Find where the given text appears and provide that cell's center as [X, Y] coordinate. 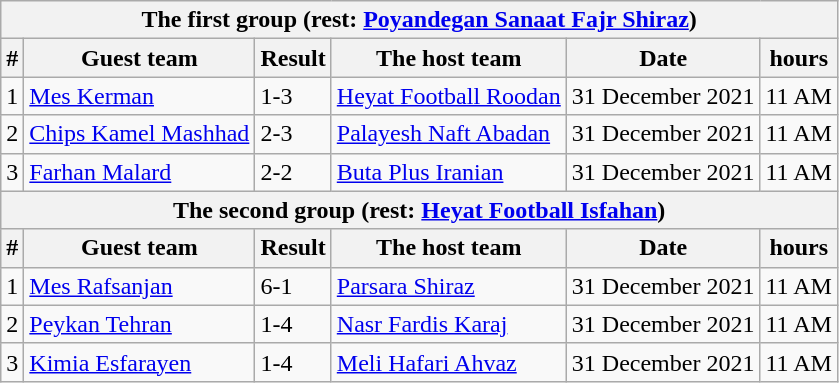
Palayesh Naft Abadan [448, 134]
2-2 [293, 172]
Kimia Esfarayen [140, 362]
Mes Rafsanjan [140, 286]
The second group (rest: Heyat Football Isfahan) [420, 210]
The first group (rest: Poyandegan Sanaat Fajr Shiraz) [420, 20]
Chips Kamel Mashhad [140, 134]
Buta Plus Iranian [448, 172]
Heyat Football Roodan [448, 96]
Parsara Shiraz [448, 286]
Meli Hafari Ahvaz [448, 362]
Farhan Malard [140, 172]
Mes Kerman [140, 96]
1-3 [293, 96]
6-1 [293, 286]
Nasr Fardis Karaj [448, 324]
Peykan Tehran [140, 324]
2-3 [293, 134]
